Locate the cell with the specified text and output its (x, y) center coordinate. 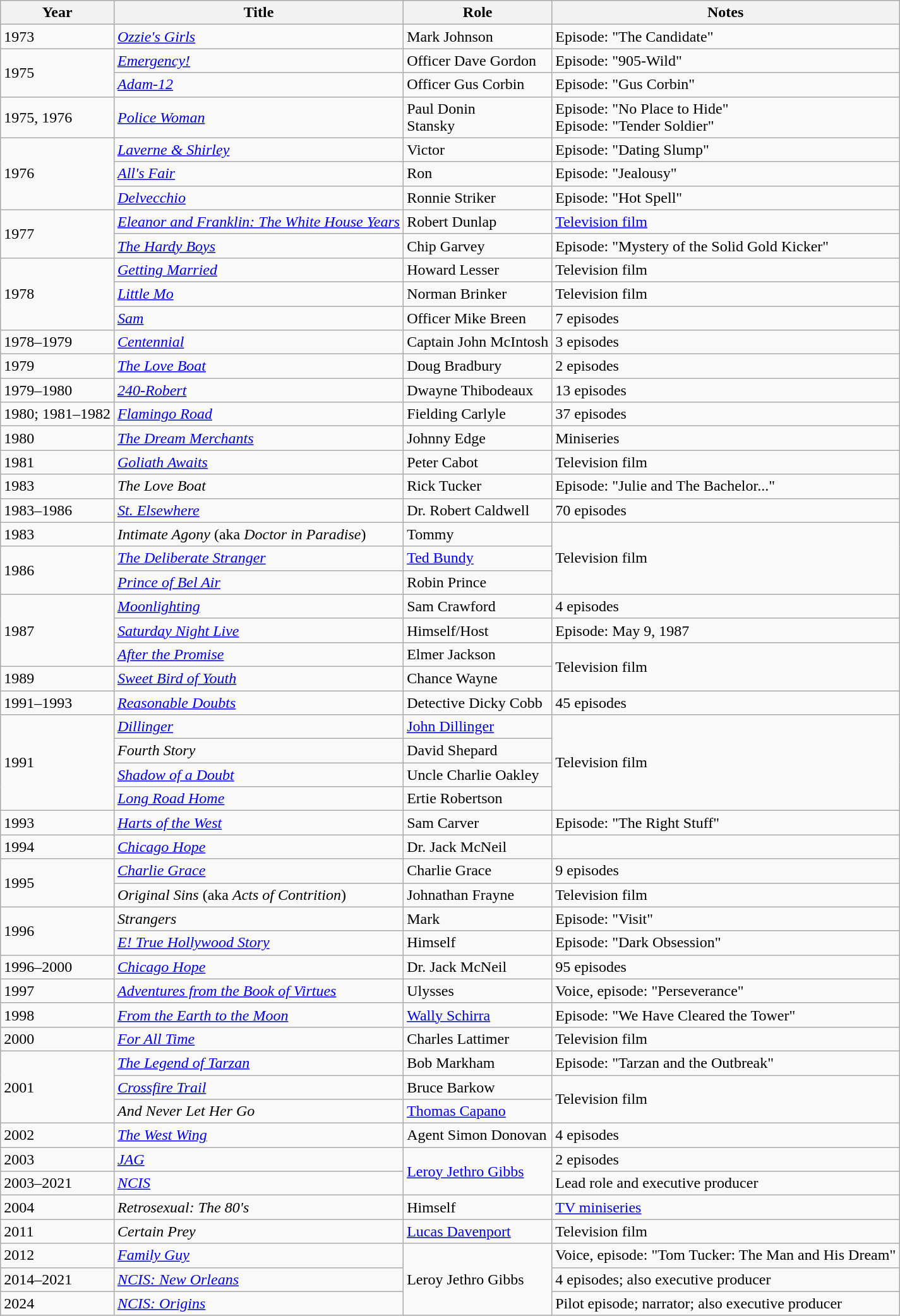
2003–2021 (57, 1183)
1976 (57, 174)
Episode: "Visit" (726, 919)
Prince of Bel Air (258, 582)
Role (477, 13)
2012 (57, 1255)
95 episodes (726, 967)
Paul DoninStansky (477, 117)
2004 (57, 1207)
Title (258, 13)
Episode: "Tarzan and the Outbreak" (726, 1063)
45 episodes (726, 703)
Victor (477, 150)
Getting Married (258, 270)
Johnny Edge (477, 438)
1977 (57, 234)
Uncle Charlie Oakley (477, 775)
Harts of the West (258, 823)
NCIS: New Orleans (258, 1279)
After the Promise (258, 654)
1986 (57, 570)
3 episodes (726, 342)
Bruce Barkow (477, 1087)
Laverne & Shirley (258, 150)
1980 (57, 438)
1979–1980 (57, 390)
Bob Markham (477, 1063)
1996–2000 (57, 967)
Robin Prince (477, 582)
1991–1993 (57, 703)
Rick Tucker (477, 486)
David Shepard (477, 751)
For All Time (258, 1039)
Moonlighting (258, 606)
Crossfire Trail (258, 1087)
Episode: "The Candidate" (726, 37)
Year (57, 13)
St. Elsewhere (258, 510)
Robert Dunlap (477, 222)
Intimate Agony (aka Doctor in Paradise) (258, 534)
Howard Lesser (477, 270)
2001 (57, 1087)
1983–1986 (57, 510)
Ted Bundy (477, 558)
NCIS (258, 1183)
Voice, episode: "Perseverance" (726, 991)
John Dillinger (477, 727)
Original Sins (aka Acts of Contrition) (258, 895)
Johnathan Frayne (477, 895)
From the Earth to the Moon (258, 1015)
Fielding Carlyle (477, 414)
The Hardy Boys (258, 246)
1991 (57, 763)
1981 (57, 462)
2003 (57, 1159)
Episode: "Dating Slump" (726, 150)
Sam Carver (477, 823)
Police Woman (258, 117)
1980; 1981–1982 (57, 414)
Sweet Bird of Youth (258, 678)
1975, 1976 (57, 117)
Adam-12 (258, 85)
240-Robert (258, 390)
1979 (57, 366)
Episode: "The Right Stuff" (726, 823)
1978–1979 (57, 342)
1989 (57, 678)
Notes (726, 13)
9 episodes (726, 871)
Family Guy (258, 1255)
2000 (57, 1039)
Thomas Capano (477, 1111)
Mark Johnson (477, 37)
Episode: "We Have Cleared the Tower" (726, 1015)
Mark (477, 919)
Agent Simon Donovan (477, 1135)
Ertie Robertson (477, 799)
Miniseries (726, 438)
Episode: "Hot Spell" (726, 198)
37 episodes (726, 414)
1996 (57, 931)
1973 (57, 37)
2002 (57, 1135)
JAG (258, 1159)
Episode: May 9, 1987 (726, 630)
1978 (57, 294)
Emergency! (258, 61)
Doug Bradbury (477, 366)
Ozzie's Girls (258, 37)
2011 (57, 1231)
Eleanor and Franklin: The White House Years (258, 222)
Officer Dave Gordon (477, 61)
1994 (57, 847)
Tommy (477, 534)
Long Road Home (258, 799)
4 episodes; also executive producer (726, 1279)
Detective Dicky Cobb (477, 703)
E! True Hollywood Story (258, 943)
Ronnie Striker (477, 198)
The Dream Merchants (258, 438)
Pilot episode; narrator; also executive producer (726, 1303)
Sam (258, 318)
Charles Lattimer (477, 1039)
The Legend of Tarzan (258, 1063)
Lucas Davenport (477, 1231)
Sam Crawford (477, 606)
Strangers (258, 919)
1987 (57, 630)
Voice, episode: "Tom Tucker: The Man and His Dream" (726, 1255)
Saturday Night Live (258, 630)
Wally Schirra (477, 1015)
Flamingo Road (258, 414)
Retrosexual: The 80's (258, 1207)
Delvecchio (258, 198)
1975 (57, 73)
13 episodes (726, 390)
Chip Garvey (477, 246)
Captain John McIntosh (477, 342)
Episode: "Julie and The Bachelor..." (726, 486)
Lead role and executive producer (726, 1183)
Elmer Jackson (477, 654)
Centennial (258, 342)
Ulysses (477, 991)
Adventures from the Book of Virtues (258, 991)
Dwayne Thibodeaux (477, 390)
70 episodes (726, 510)
2024 (57, 1303)
All's Fair (258, 174)
Certain Prey (258, 1231)
Fourth Story (258, 751)
Chance Wayne (477, 678)
Episode: "Gus Corbin" (726, 85)
Dr. Robert Caldwell (477, 510)
Officer Gus Corbin (477, 85)
Reasonable Doubts (258, 703)
Norman Brinker (477, 294)
Ron (477, 174)
1993 (57, 823)
Episode: "905-Wild" (726, 61)
Episode: "Dark Obsession" (726, 943)
Episode: "Mystery of the Solid Gold Kicker" (726, 246)
The Deliberate Stranger (258, 558)
Officer Mike Breen (477, 318)
NCIS: Origins (258, 1303)
Himself/Host (477, 630)
Episode: "No Place to Hide"Episode: "Tender Soldier" (726, 117)
TV miniseries (726, 1207)
And Never Let Her Go (258, 1111)
Dillinger (258, 727)
Episode: "Jealousy" (726, 174)
The West Wing (258, 1135)
Little Mo (258, 294)
7 episodes (726, 318)
1997 (57, 991)
2014–2021 (57, 1279)
Goliath Awaits (258, 462)
1995 (57, 883)
1998 (57, 1015)
Shadow of a Doubt (258, 775)
Peter Cabot (477, 462)
